Extract the (x, y) coordinate from the center of the cell holding the provided text.  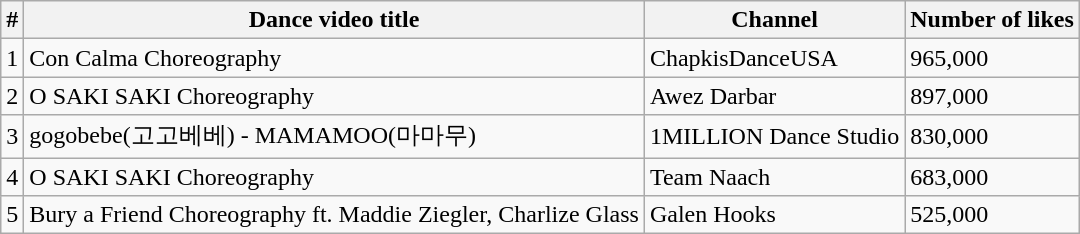
gogobebe(고고베베) - MAMAMOO(마마무) (334, 136)
1 (12, 58)
683,000 (992, 177)
Awez Darbar (774, 96)
Galen Hooks (774, 215)
ChapkisDanceUSA (774, 58)
525,000 (992, 215)
2 (12, 96)
Bury a Friend Choreography ft. Maddie Ziegler, Charlize Glass (334, 215)
Channel (774, 20)
1MILLION Dance Studio (774, 136)
Dance video title (334, 20)
897,000 (992, 96)
# (12, 20)
Number of likes (992, 20)
965,000 (992, 58)
Con Calma Choreography (334, 58)
Team Naach (774, 177)
5 (12, 215)
830,000 (992, 136)
4 (12, 177)
3 (12, 136)
